Provide the (X, Y) coordinate of the cell's center where the given text is located.  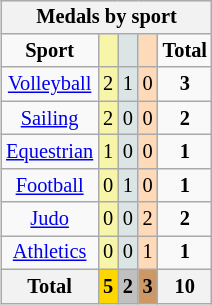
Sport (50, 51)
Judo (50, 219)
Equestrian (50, 152)
Sailing (50, 118)
Medals by sport (106, 17)
Volleyball (50, 84)
Athletics (50, 253)
10 (185, 286)
5 (108, 286)
Football (50, 185)
